Return [x, y] of the center of cell containing provided text 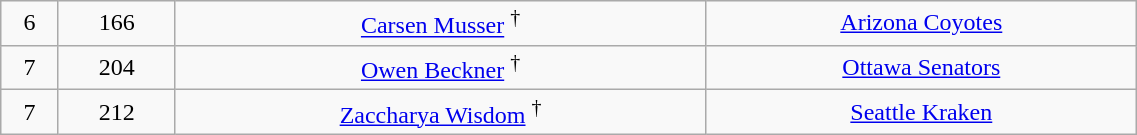
Carsen Musser † [440, 24]
Seattle Kraken [922, 112]
Ottawa Senators [922, 68]
Zaccharya Wisdom † [440, 112]
6 [30, 24]
Owen Beckner † [440, 68]
166 [116, 24]
204 [116, 68]
Arizona Coyotes [922, 24]
212 [116, 112]
